Detect which cell encompasses the target text, then output its (x, y) center coordinate. 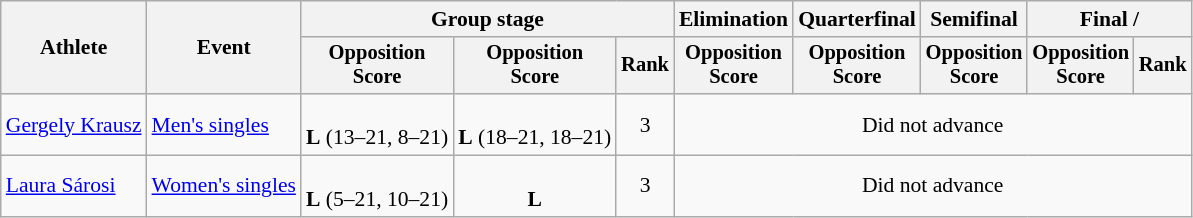
Final / (1109, 19)
L (5–21, 10–21) (377, 186)
Gergely Krausz (74, 124)
Group stage (488, 19)
Semifinal (974, 19)
Event (224, 48)
Laura Sárosi (74, 186)
Quarterfinal (857, 19)
L (13–21, 8–21) (377, 124)
L (18–21, 18–21) (534, 124)
L (534, 186)
Women's singles (224, 186)
Men's singles (224, 124)
Elimination (734, 19)
Athlete (74, 48)
